Return [x, y] of the center of cell containing provided text 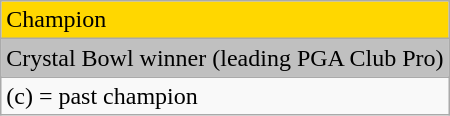
(c) = past champion [225, 96]
Champion [225, 20]
Crystal Bowl winner (leading PGA Club Pro) [225, 58]
